Find where the given text appears and provide that cell's center as [x, y] coordinate. 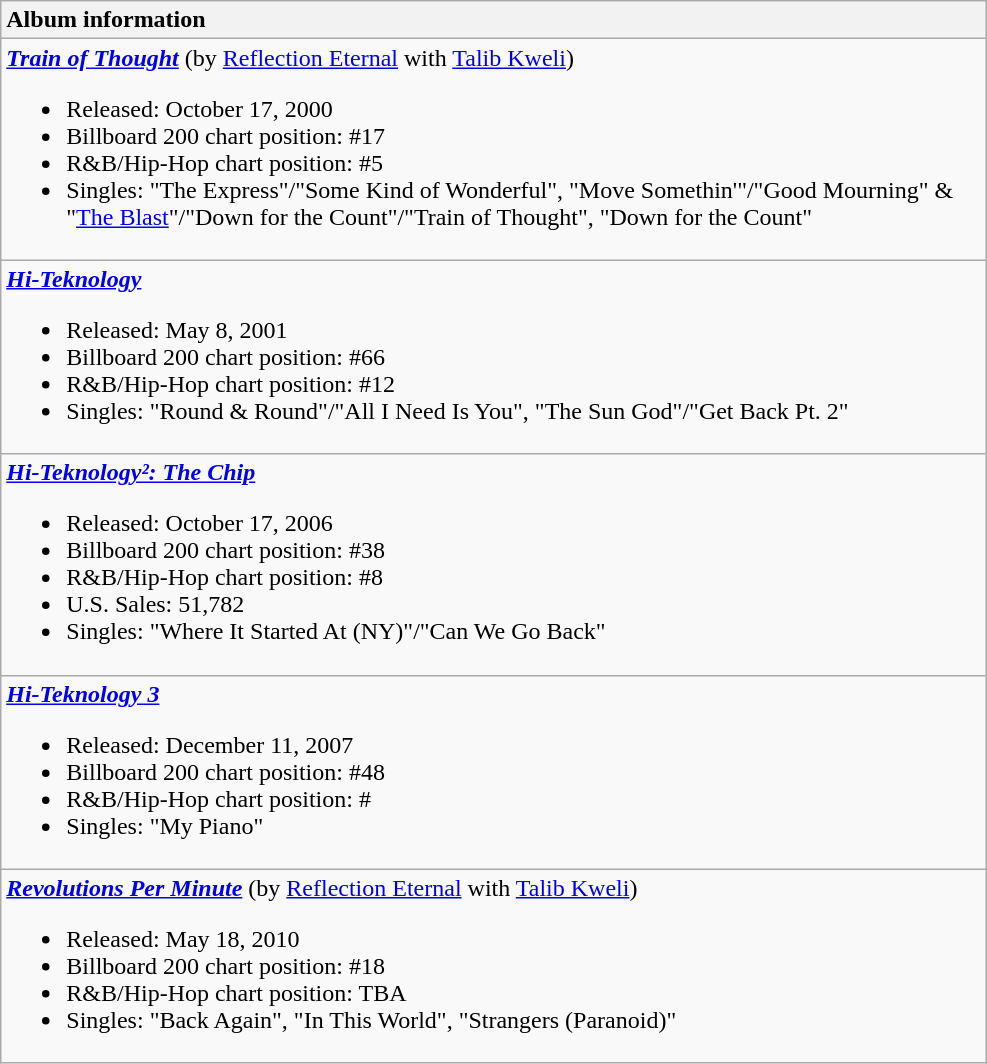
Album information [494, 20]
Hi-Teknology 3Released: December 11, 2007Billboard 200 chart position: #48R&B/Hip-Hop chart position: #Singles: "My Piano" [494, 772]
